Search for the cell housing the specified text and yield its (x, y) center coordinate. 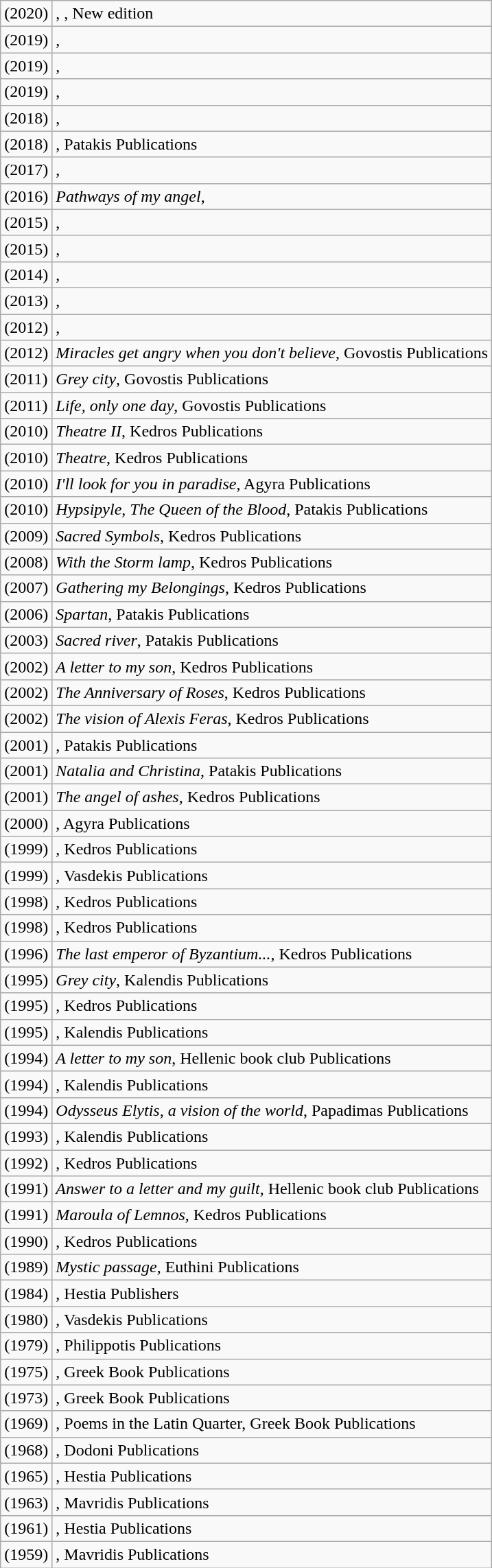
(2007) (26, 588)
(1968) (26, 1450)
, Philippotis Publications (272, 1346)
Sacred river, Patakis Publications (272, 640)
Theatre, Kedros Publications (272, 458)
Odysseus Elytis, a vision of the world, Papadimas Publications (272, 1110)
(1973) (26, 1398)
, Dodoni Publications (272, 1450)
(1959) (26, 1554)
(1961) (26, 1528)
A letter to my son, Kedros Publications (272, 666)
Pathways of my angel, (272, 196)
(1975) (26, 1372)
(2017) (26, 170)
(2020) (26, 14)
The last emperor of Byzantium..., Kedros Publications (272, 954)
Grey city, Kalendis Publications (272, 980)
(1969) (26, 1424)
(1989) (26, 1267)
(2003) (26, 640)
(1992) (26, 1163)
Sacred Symbols, Kedros Publications (272, 536)
(1990) (26, 1241)
, Poems in the Latin Quarter, Greek Book Publications (272, 1424)
Spartan, Patakis Publications (272, 614)
(1979) (26, 1346)
Hypsipyle, The Queen of the Blood, Patakis Publications (272, 510)
, Agyra Publications (272, 823)
(2014) (26, 274)
, , New edition (272, 14)
(1993) (26, 1136)
(1996) (26, 954)
(2008) (26, 562)
(1980) (26, 1320)
(2009) (26, 536)
Theatre II, Kedros Publications (272, 432)
I'll look for you in paradise, Agyra Publications (272, 484)
(2000) (26, 823)
(2013) (26, 301)
(2006) (26, 614)
Natalia and Christina, Patakis Publications (272, 771)
The Anniversary of Roses, Kedros Publications (272, 692)
Gathering my Belongings, Kedros Publications (272, 588)
A letter to my son, Hellenic book club Publications (272, 1058)
With the Storm lamp, Kedros Publications (272, 562)
(1963) (26, 1502)
The angel of ashes, Kedros Publications (272, 797)
The vision of Alexis Feras, Kedros Publications (272, 718)
Answer to a letter and my guilt, Hellenic book club Publications (272, 1189)
(1965) (26, 1476)
Miracles get angry when you don't believe, Govostis Publications (272, 353)
Grey city, Govostis Publications (272, 379)
(1984) (26, 1294)
Mystic passage, Euthini Publications (272, 1267)
(2016) (26, 196)
, Hestia Publishers (272, 1294)
Life, only one day, Govostis Publications (272, 406)
Maroula of Lemnos, Kedros Publications (272, 1215)
